Locate the cell with the specified text and output its [x, y] center coordinate. 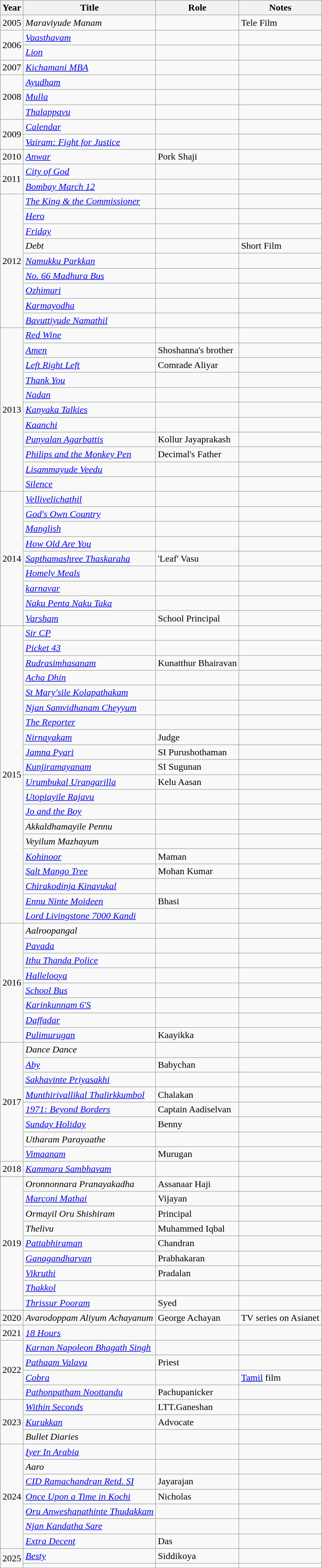
Ozhimuri [90, 291]
Bullet Diaries [90, 1437]
Judge [197, 737]
Jamna Pyari [90, 752]
2009 [12, 134]
Veyilum Mazhayum [90, 841]
Iyer In Arabia [90, 1452]
Rudrasimhasanam [90, 663]
Hallelooya [90, 975]
2024 [12, 1496]
Avarodoppam Aliyum Achayanum [90, 1318]
George Achayan [197, 1318]
Lisammayude Veedu [90, 469]
Bavuttiyude Namathil [90, 320]
2008 [12, 97]
Picket 43 [90, 648]
Kichamani MBA [90, 67]
The King & the Commissioner [90, 201]
Babychan [197, 1065]
Vairam: Fight for Justice [90, 142]
Kohinoor [90, 856]
Punyalan Agarbattis [90, 440]
Njan Samvidhanam Cheyyum [90, 708]
karnavar [90, 588]
Sir CP [90, 633]
Thank You [90, 380]
Bombay March 12 [90, 187]
Marconi Mathai [90, 1199]
2006 [12, 45]
Besty [90, 1556]
2018 [12, 1169]
Das [197, 1541]
Thakkol [90, 1288]
Thalappavu [90, 112]
Sunday Holiday [90, 1124]
Chandran [197, 1243]
How Old Are You [90, 544]
18 Hours [90, 1333]
Vellivelichathil [90, 499]
Thrissur Pooram [90, 1303]
2020 [12, 1318]
2017 [12, 1102]
Ithu Thanda Police [90, 961]
Benny [197, 1124]
Hero [90, 216]
Kunjiramayanam [90, 767]
Sakhavinte Priyasakhi [90, 1079]
Karinkunnam 6'S [90, 1005]
Homely Meals [90, 573]
Namukku Parkkan [90, 261]
Role [197, 8]
'Leaf' Vasu [197, 559]
Siddikoya [197, 1556]
Pathonpatham Noottandu [90, 1392]
2015 [12, 774]
2025 [12, 1558]
Kunatthur Bhairavan [197, 663]
Captain Aadiselvan [197, 1109]
Comrade Aliyar [197, 365]
Lion [90, 52]
Maman [197, 856]
Cobra [90, 1377]
Red Wine [90, 335]
Jo and the Boy [90, 812]
Ayudham [90, 82]
Pradalan [197, 1273]
Assanaar Haji [197, 1184]
Aaro [90, 1467]
Kaanchi [90, 424]
SI Sugunan [197, 767]
2010 [12, 156]
Nirnayakam [90, 737]
Lord Livingstone 7000 Kandi [90, 916]
LTT.Ganeshan [197, 1407]
Nadan [90, 395]
Jayarajan [197, 1482]
Prabhakaran [197, 1258]
City of God [90, 171]
Aby [90, 1065]
The Reporter [90, 722]
Chalakan [197, 1094]
Acha Dhin [90, 678]
Tele Film [280, 23]
Pachupanicker [197, 1392]
Sapthamashree Thaskaraha [90, 559]
Kelu Aasan [197, 782]
St Mary'sile Kolapathakam [90, 693]
Muhammed Iqbal [197, 1229]
Mulla [90, 97]
Year [12, 8]
1971: Beyond Borders [90, 1109]
2014 [12, 559]
Short Film [280, 246]
Calendar [90, 127]
Pulimurugan [90, 1035]
Anwar [90, 156]
Pork Shaji [197, 156]
Vikruthi [90, 1273]
Pattabhiraman [90, 1243]
Karmayodha [90, 305]
Utharam Parayaathe [90, 1139]
SI Purushothaman [197, 752]
Bhasi [197, 901]
Within Seconds [90, 1407]
Title [90, 8]
Priest [197, 1362]
Mohan Kumar [197, 871]
Tamil film [280, 1377]
2021 [12, 1333]
Aalroopangal [90, 931]
Kaayikka [197, 1035]
Left Right Left [90, 365]
Ganagandharvan [90, 1258]
Kammara Sambhavam [90, 1169]
Thelivu [90, 1229]
Notes [280, 8]
Oru Anweshanathinte Thudakkam [90, 1511]
Murugan [197, 1154]
Daffadar [90, 1020]
Chirakodinja Kinavukal [90, 886]
Varsham [90, 618]
Utopiayile Rajavu [90, 797]
2011 [12, 179]
2013 [12, 410]
Pavada [90, 946]
Dance Dance [90, 1050]
Silence [90, 484]
Naku Penta Naku Taka [90, 603]
Akkaldhamayile Pennu [90, 826]
No. 66 Madhura Bus [90, 276]
Vijayan [197, 1199]
Vaasthavam [90, 38]
CID Ramachandran Retd. SI [90, 1482]
Principal [197, 1214]
Kanyaka Talkies [90, 410]
School Principal [197, 618]
TV series on Asianet [280, 1318]
Extra Decent [90, 1541]
2016 [12, 983]
Njan Kandatha Sare [90, 1526]
Urumbukal Urangarilla [90, 782]
Once Upon a Time in Kochi [90, 1496]
School Bus [90, 990]
Kurukkan [90, 1422]
2007 [12, 67]
Munthirivallikal Thalirkkumbol [90, 1094]
2012 [12, 261]
2022 [12, 1370]
Karnan Napoleon Bhagath Singh [90, 1347]
Amen [90, 350]
Manglish [90, 529]
Pathaam Valavu [90, 1362]
2023 [12, 1422]
God's Own Country [90, 514]
Vimaanam [90, 1154]
Shoshanna's brother [197, 350]
Maraviyude Manam [90, 23]
Advocate [197, 1422]
2019 [12, 1244]
Salt Mango Tree [90, 871]
Debt [90, 246]
2005 [12, 23]
Philips and the Monkey Pen [90, 454]
Friday [90, 231]
Ormayil Oru Shishiram [90, 1214]
Kollur Jayaprakash [197, 440]
Nicholas [197, 1496]
Oronnonnara Pranayakadha [90, 1184]
Ennu Ninte Moideen [90, 901]
Syed [197, 1303]
Decimal's Father [197, 454]
